From the cell containing the given text, extract its center point as (X, Y) coordinate. 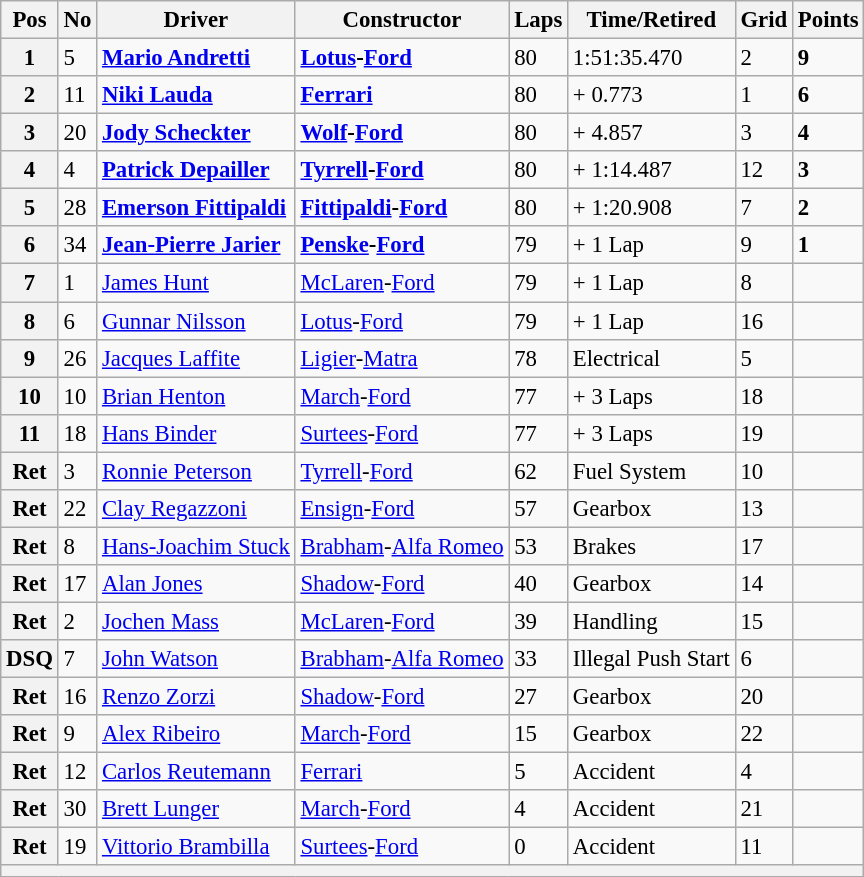
53 (538, 546)
No (77, 20)
Renzo Zorzi (196, 697)
Jean-Pierre Jarier (196, 245)
13 (764, 509)
30 (77, 809)
78 (538, 358)
+ 1:14.487 (652, 170)
Penske-Ford (402, 245)
40 (538, 584)
Jacques Laffite (196, 358)
Points (828, 20)
Constructor (402, 20)
62 (538, 471)
John Watson (196, 659)
Electrical (652, 358)
Time/Retired (652, 20)
Ensign-Ford (402, 509)
Brett Lunger (196, 809)
Carlos Reutemann (196, 772)
Laps (538, 20)
Gunnar Nilsson (196, 321)
21 (764, 809)
Driver (196, 20)
Fuel System (652, 471)
27 (538, 697)
26 (77, 358)
39 (538, 621)
+ 4.857 (652, 133)
Hans Binder (196, 433)
Brian Henton (196, 396)
0 (538, 847)
Ligier-Matra (402, 358)
Brakes (652, 546)
Clay Regazzoni (196, 509)
Grid (764, 20)
57 (538, 509)
Ronnie Peterson (196, 471)
28 (77, 208)
Fittipaldi-Ford (402, 208)
Handling (652, 621)
DSQ (30, 659)
Hans-Joachim Stuck (196, 546)
Niki Lauda (196, 95)
+ 0.773 (652, 95)
Jody Scheckter (196, 133)
34 (77, 245)
Vittorio Brambilla (196, 847)
+ 1:20.908 (652, 208)
Alan Jones (196, 584)
Mario Andretti (196, 58)
Illegal Push Start (652, 659)
James Hunt (196, 283)
Pos (30, 20)
Alex Ribeiro (196, 734)
14 (764, 584)
33 (538, 659)
1:51:35.470 (652, 58)
Jochen Mass (196, 621)
Patrick Depailler (196, 170)
Emerson Fittipaldi (196, 208)
Wolf-Ford (402, 133)
